Output the (X, Y) coordinate of the center of the cell containing the given text.  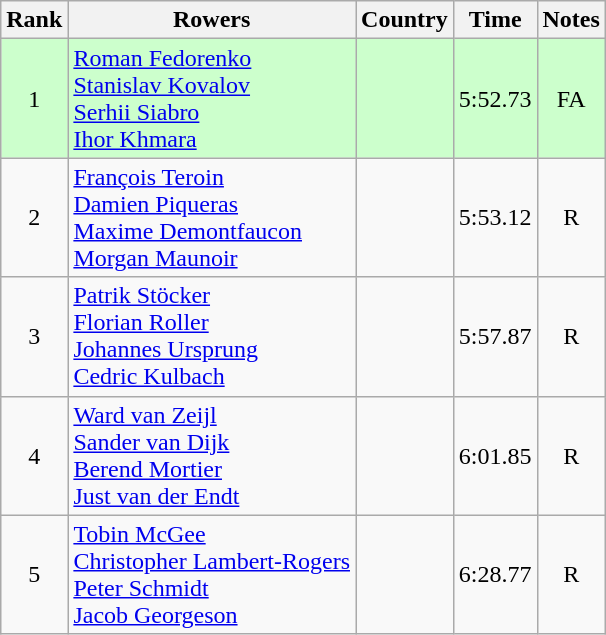
3 (34, 336)
2 (34, 218)
6:01.85 (495, 456)
6:28.77 (495, 574)
Tobin McGeeChristopher Lambert-RogersPeter SchmidtJacob Georgeson (212, 574)
Rowers (212, 20)
Time (495, 20)
Roman FedorenkoStanislav KovalovSerhii SiabroIhor Khmara (212, 98)
Rank (34, 20)
FA (571, 98)
5:53.12 (495, 218)
5 (34, 574)
5:52.73 (495, 98)
5:57.87 (495, 336)
Patrik StöckerFlorian RollerJohannes UrsprungCedric Kulbach (212, 336)
Notes (571, 20)
François TeroinDamien PiquerasMaxime DemontfauconMorgan Maunoir (212, 218)
1 (34, 98)
4 (34, 456)
Ward van ZeijlSander van DijkBerend MortierJust van der Endt (212, 456)
Country (405, 20)
